Return [X, Y] of the center of cell containing provided text 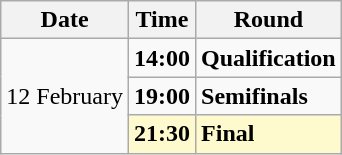
14:00 [162, 58]
Qualification [269, 58]
Semifinals [269, 96]
Final [269, 134]
19:00 [162, 96]
21:30 [162, 134]
Date [65, 20]
12 February [65, 96]
Time [162, 20]
Round [269, 20]
